Provide the (x, y) coordinate of the cell's center where the given text is located.  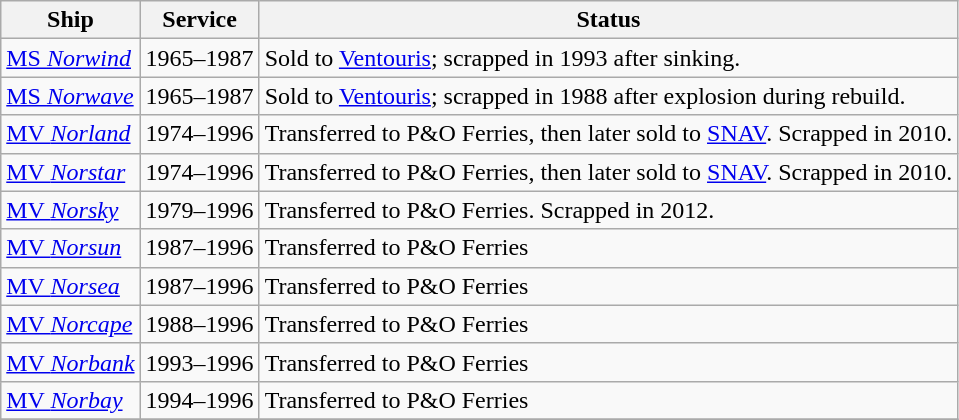
1993–1996 (200, 362)
MV Norbay (70, 400)
MS Norwave (70, 96)
MV Norland (70, 134)
MV Norbank (70, 362)
MV Norsky (70, 210)
MV Norsun (70, 248)
MV Norsea (70, 286)
Service (200, 20)
MV Norcape (70, 324)
Sold to Ventouris; scrapped in 1988 after explosion during rebuild. (608, 96)
1994–1996 (200, 400)
Ship (70, 20)
1988–1996 (200, 324)
Status (608, 20)
MV Norstar (70, 172)
Transferred to P&O Ferries. Scrapped in 2012. (608, 210)
1979–1996 (200, 210)
Sold to Ventouris; scrapped in 1993 after sinking. (608, 58)
MS Norwind (70, 58)
